Identify which cell holds the provided text, then report its (X, Y) central coordinate. 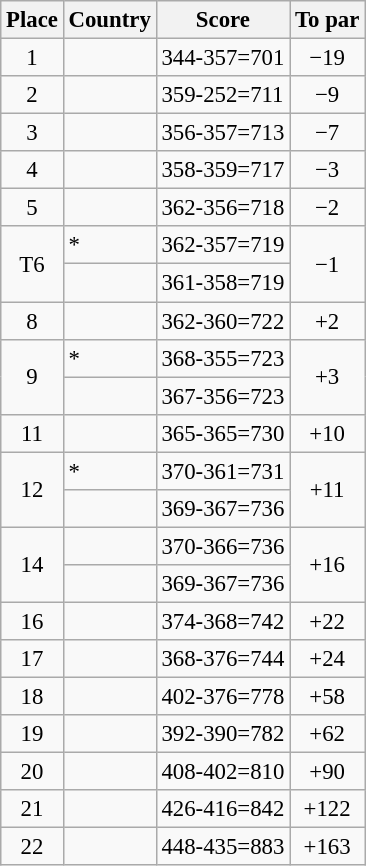
9 (32, 376)
16 (32, 621)
T6 (32, 264)
17 (32, 659)
370-361=731 (223, 471)
Place (32, 20)
+11 (328, 490)
Country (110, 20)
+58 (328, 697)
−19 (328, 58)
+24 (328, 659)
392-390=782 (223, 734)
+163 (328, 847)
5 (32, 208)
22 (32, 847)
+22 (328, 621)
402-376=778 (223, 697)
359-252=711 (223, 95)
+90 (328, 772)
344-357=701 (223, 58)
361-358=719 (223, 283)
408-402=810 (223, 772)
+122 (328, 809)
To par (328, 20)
Score (223, 20)
374-368=742 (223, 621)
−9 (328, 95)
+3 (328, 376)
370-366=736 (223, 546)
8 (32, 321)
21 (32, 809)
368-355=723 (223, 358)
−3 (328, 170)
−7 (328, 133)
+16 (328, 564)
3 (32, 133)
19 (32, 734)
14 (32, 564)
+10 (328, 433)
362-356=718 (223, 208)
356-357=713 (223, 133)
1 (32, 58)
−1 (328, 264)
+62 (328, 734)
18 (32, 697)
4 (32, 170)
362-357=719 (223, 245)
368-376=744 (223, 659)
448-435=883 (223, 847)
367-356=723 (223, 396)
365-365=730 (223, 433)
+2 (328, 321)
426-416=842 (223, 809)
11 (32, 433)
−2 (328, 208)
2 (32, 95)
358-359=717 (223, 170)
12 (32, 490)
362-360=722 (223, 321)
20 (32, 772)
